From the cell containing the given text, extract its center point as [X, Y] coordinate. 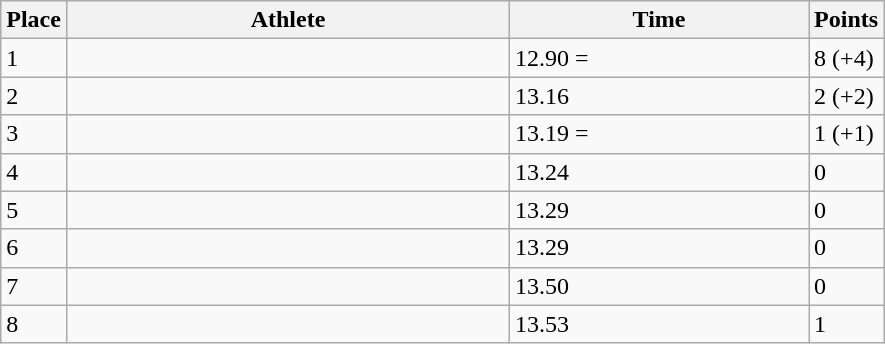
13.50 [660, 286]
8 (+4) [846, 58]
13.16 [660, 96]
12.90 = [660, 58]
Time [660, 20]
6 [34, 248]
8 [34, 324]
4 [34, 172]
3 [34, 134]
7 [34, 286]
Points [846, 20]
Place [34, 20]
13.19 = [660, 134]
13.24 [660, 172]
1 (+1) [846, 134]
2 (+2) [846, 96]
13.53 [660, 324]
5 [34, 210]
Athlete [288, 20]
2 [34, 96]
